For the text-containing cell, return its midpoint in [X, Y] coordinate format. 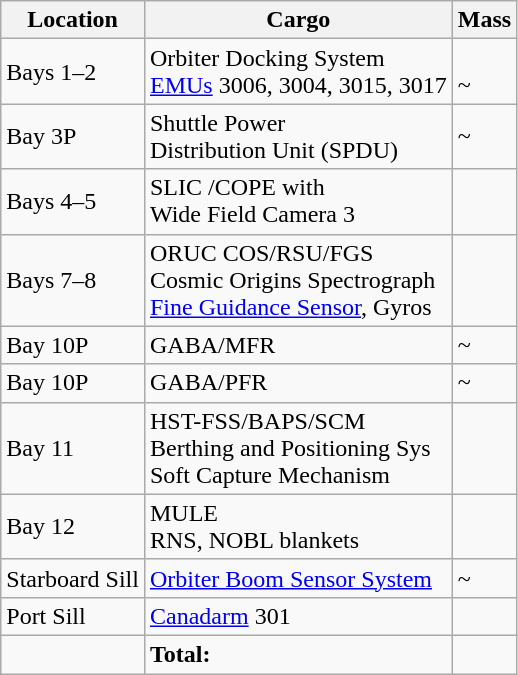
HST-FSS/BAPS/SCM Berthing and Positioning Sys Soft Capture Mechanism [298, 448]
Bays 1–2 [73, 72]
Bays 7–8 [73, 280]
Bays 4–5 [73, 202]
Orbiter Docking System EMUs 3006, 3004, 3015, 3017 [298, 72]
Bay 11 [73, 448]
ORUC COS/RSU/FGS Cosmic Origins Spectrograph Fine Guidance Sensor, Gyros [298, 280]
MULE RNS, NOBL blankets [298, 526]
Port Sill [73, 616]
Total: [298, 654]
Mass [484, 20]
Cargo [298, 20]
Starboard Sill [73, 578]
GABA/PFR [298, 383]
Orbiter Boom Sensor System [298, 578]
Canadarm 301 [298, 616]
Bay 3P [73, 136]
SLIC /COPE with Wide Field Camera 3 [298, 202]
GABA/MFR [298, 345]
Shuttle Power Distribution Unit (SPDU) [298, 136]
Location [73, 20]
Bay 12 [73, 526]
